Provide the [X, Y] coordinate of the cell's center where the given text is located.  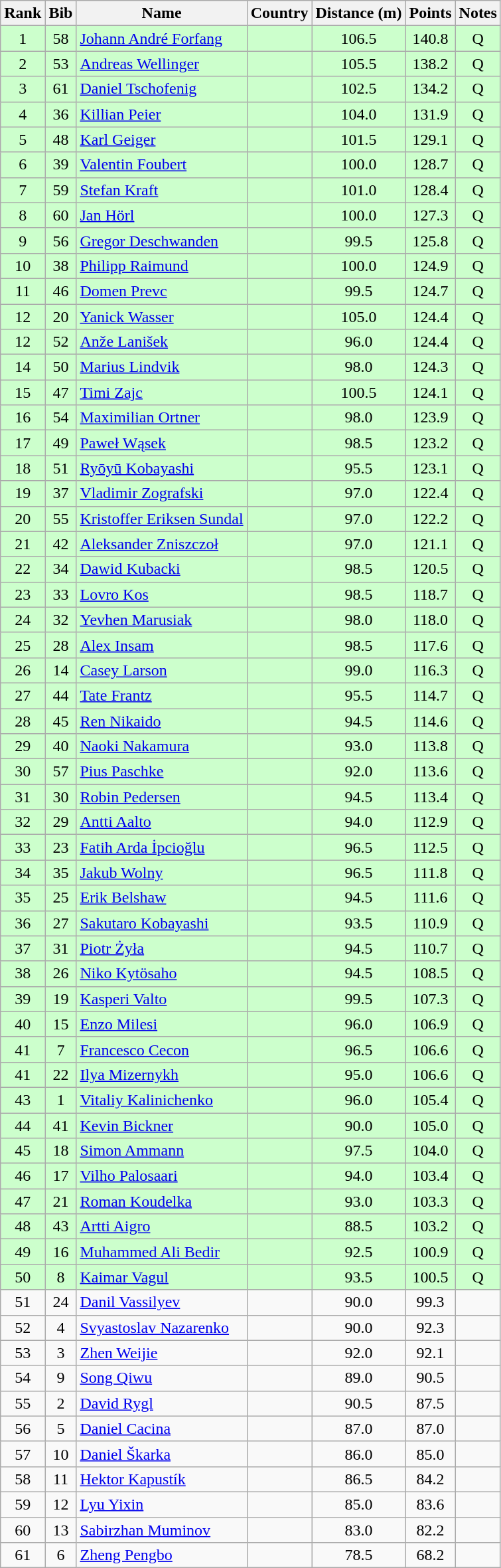
103.2 [430, 1227]
Francesco Cecon [162, 1049]
Rank [23, 13]
121.1 [430, 544]
113.4 [430, 797]
140.8 [430, 39]
92.1 [430, 1353]
127.3 [430, 215]
Artti Aigro [162, 1227]
Maximilian Ortner [162, 418]
Kristoffer Eriksen Sundal [162, 519]
113.8 [430, 746]
Domen Prevc [162, 291]
Sabirzhan Muminov [162, 1529]
Timi Zajc [162, 392]
92.3 [430, 1328]
88.5 [358, 1227]
Antti Aalto [162, 822]
Daniel Tschofenig [162, 89]
92.5 [358, 1252]
Zheng Pengbo [162, 1555]
13 [61, 1529]
89.0 [358, 1378]
100.9 [430, 1252]
Enzo Milesi [162, 1024]
Zhen Weijie [162, 1353]
Aleksander Zniszczoł [162, 544]
138.2 [430, 64]
Notes [478, 13]
42 [61, 544]
123.2 [430, 443]
134.2 [430, 89]
Hektor Kapustík [162, 1479]
Points [430, 13]
101.0 [358, 190]
Sakutaro Kobayashi [162, 923]
Roman Koudelka [162, 1201]
Bib [61, 13]
124.9 [430, 266]
Ilya Mizernykh [162, 1075]
Erik Belshaw [162, 898]
110.7 [430, 948]
83.0 [358, 1529]
110.9 [430, 923]
Dawid Kubacki [162, 569]
122.4 [430, 493]
86.0 [358, 1454]
Pius Paschke [162, 772]
Kevin Bickner [162, 1126]
112.9 [430, 822]
105.5 [358, 64]
Vitaliy Kalinichenko [162, 1100]
Paweł Wąsek [162, 443]
Naoki Nakamura [162, 746]
129.1 [430, 139]
Valentin Foubert [162, 165]
103.4 [430, 1176]
124.7 [430, 291]
Fatih Arda İpcioğlu [162, 847]
99.0 [358, 670]
Gregor Deschwanden [162, 240]
128.4 [430, 190]
103.3 [430, 1201]
Jan Hörl [162, 215]
Kaimar Vagul [162, 1277]
Daniel Škarka [162, 1454]
Ryōyū Kobayashi [162, 468]
Niko Kytösaho [162, 974]
106.9 [430, 1024]
Karl Geiger [162, 139]
99.3 [430, 1302]
Casey Larson [162, 670]
106.5 [358, 39]
97.5 [358, 1151]
Anže Lanišek [162, 342]
86.5 [358, 1479]
113.6 [430, 772]
84.2 [430, 1479]
112.5 [430, 847]
Yanick Wasser [162, 317]
Marius Lindvik [162, 367]
122.2 [430, 519]
124.1 [430, 392]
114.6 [430, 721]
Andreas Wellinger [162, 64]
68.2 [430, 1555]
Johann André Forfang [162, 39]
Danil Vassilyev [162, 1302]
101.5 [358, 139]
Ren Nikaido [162, 721]
111.6 [430, 898]
David Rygl [162, 1403]
Lovro Kos [162, 594]
Svyastoslav Nazarenko [162, 1328]
102.5 [358, 89]
111.8 [430, 873]
114.7 [430, 695]
118.0 [430, 620]
Piotr Żyła [162, 948]
Vladimir Zografski [162, 493]
120.5 [430, 569]
Simon Ammann [162, 1151]
Killian Peier [162, 114]
Vilho Palosaari [162, 1176]
Country [279, 13]
108.5 [430, 974]
78.5 [358, 1555]
Song Qiwu [162, 1378]
Tate Frantz [162, 695]
95.0 [358, 1075]
Kasperi Valto [162, 999]
Daniel Cacina [162, 1429]
Yevhen Marusiak [162, 620]
128.7 [430, 165]
118.7 [430, 594]
124.3 [430, 367]
82.2 [430, 1529]
83.6 [430, 1504]
131.9 [430, 114]
117.6 [430, 645]
Alex Insam [162, 645]
125.8 [430, 240]
Jakub Wolny [162, 873]
123.1 [430, 468]
Lyu Yixin [162, 1504]
123.9 [430, 418]
Philipp Raimund [162, 266]
Robin Pedersen [162, 797]
107.3 [430, 999]
Muhammed Ali Bedir [162, 1252]
Stefan Kraft [162, 190]
Distance (m) [358, 13]
87.5 [430, 1403]
116.3 [430, 670]
Name [162, 13]
105.4 [430, 1100]
